Extract the (x, y) coordinate from the center of the cell holding the provided text.  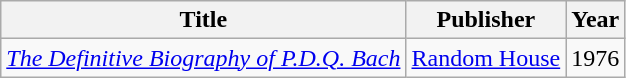
1976 (596, 58)
The Definitive Biography of P.D.Q. Bach (204, 58)
Year (596, 20)
Publisher (486, 20)
Random House (486, 58)
Title (204, 20)
